Search for the cell housing the specified text and yield its (x, y) center coordinate. 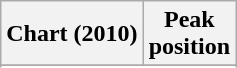
Peakposition (189, 34)
Chart (2010) (72, 34)
